Pinpoint the cell where the given text exists, returning its [X, Y] midpoint coordinate. 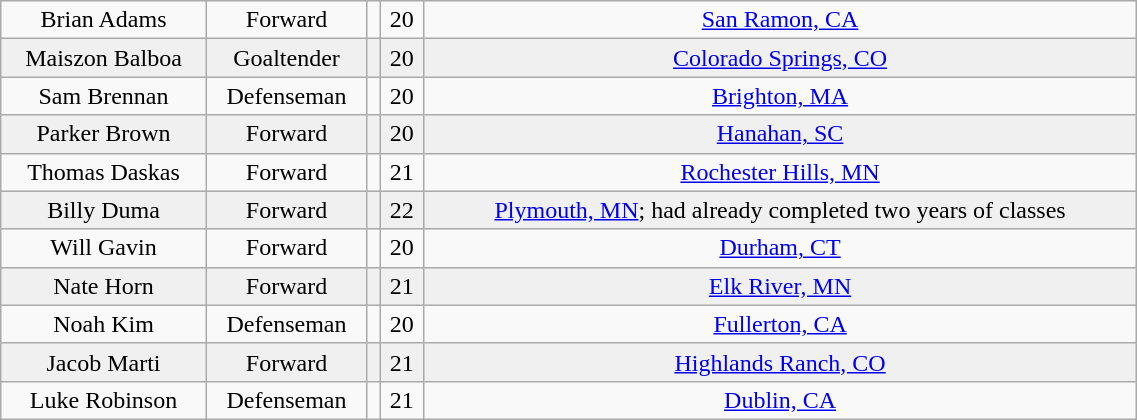
Maiszon Balboa [104, 58]
Will Gavin [104, 248]
Billy Duma [104, 210]
Hanahan, SC [780, 134]
Brian Adams [104, 20]
Parker Brown [104, 134]
San Ramon, CA [780, 20]
Thomas Daskas [104, 172]
Rochester Hills, MN [780, 172]
Fullerton, CA [780, 324]
Brighton, MA [780, 96]
Jacob Marti [104, 362]
22 [402, 210]
Dublin, CA [780, 400]
Nate Horn [104, 286]
Colorado Springs, CO [780, 58]
Highlands Ranch, CO [780, 362]
Sam Brennan [104, 96]
Goaltender [286, 58]
Elk River, MN [780, 286]
Luke Robinson [104, 400]
Noah Kim [104, 324]
Plymouth, MN; had already completed two years of classes [780, 210]
Durham, CT [780, 248]
